For the text-containing cell, return its midpoint in [X, Y] coordinate format. 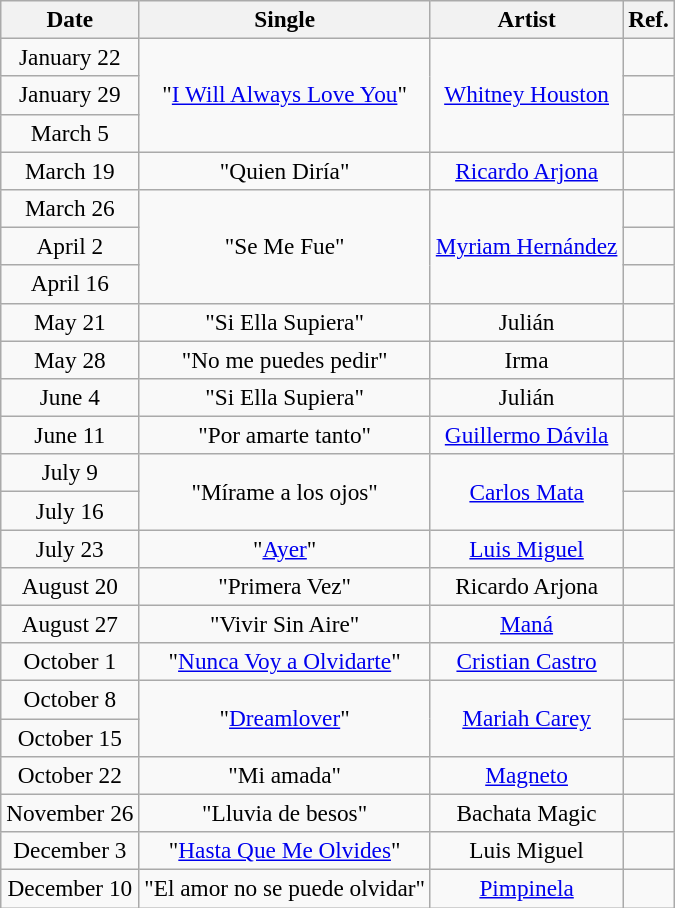
April 2 [70, 246]
Date [70, 19]
March 19 [70, 170]
Irma [526, 359]
Myriam Hernández [526, 246]
June 4 [70, 397]
"Vivir Sin Aire" [285, 624]
January 22 [70, 57]
July 16 [70, 510]
"Se Me Fue" [285, 246]
"Lluvia de besos" [285, 813]
August 27 [70, 624]
December 3 [70, 850]
October 22 [70, 775]
July 23 [70, 548]
October 1 [70, 662]
November 26 [70, 813]
June 11 [70, 435]
Magneto [526, 775]
Artist [526, 19]
January 29 [70, 95]
Maná [526, 624]
December 10 [70, 888]
Mariah Carey [526, 718]
"El amor no se puede olvidar" [285, 888]
July 9 [70, 473]
March 5 [70, 133]
"Mírame a los ojos" [285, 492]
"Dreamlover" [285, 718]
"No me puedes pedir" [285, 359]
Single [285, 19]
Cristian Castro [526, 662]
"Primera Vez" [285, 586]
May 21 [70, 322]
"Mi amada" [285, 775]
Whitney Houston [526, 94]
May 28 [70, 359]
"Ayer" [285, 548]
April 16 [70, 284]
October 8 [70, 699]
"Por amarte tanto" [285, 435]
"I Will Always Love You" [285, 94]
Carlos Mata [526, 492]
Ref. [648, 19]
October 15 [70, 737]
Bachata Magic [526, 813]
"Nunca Voy a Olvidarte" [285, 662]
Guillermo Dávila [526, 435]
"Hasta Que Me Olvides" [285, 850]
August 20 [70, 586]
March 26 [70, 208]
Pimpinela [526, 888]
"Quien Diría" [285, 170]
